Locate the cell with the specified text and output its (x, y) center coordinate. 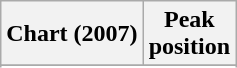
Peak position (189, 34)
Chart (2007) (72, 34)
